Pinpoint the cell where the given text exists, returning its (x, y) midpoint coordinate. 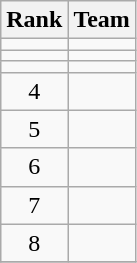
Rank (34, 20)
Team (102, 20)
4 (34, 91)
6 (34, 167)
8 (34, 243)
7 (34, 205)
5 (34, 129)
